Return (X, Y) of the center of cell containing provided text 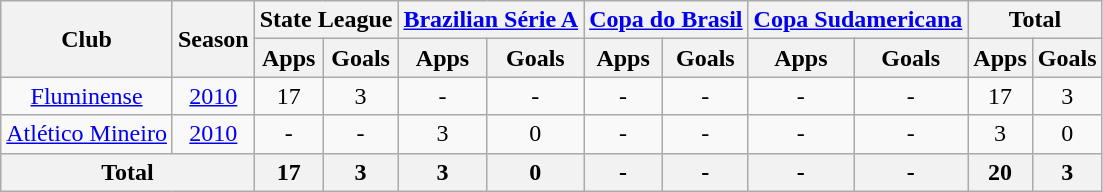
State League (326, 20)
Copa do Brasil (666, 20)
Season (213, 39)
20 (1000, 172)
Brazilian Série A (491, 20)
Fluminense (87, 96)
Copa Sudamericana (858, 20)
Atlético Mineiro (87, 134)
Club (87, 39)
